Extract the (x, y) coordinate from the center of the cell holding the provided text.  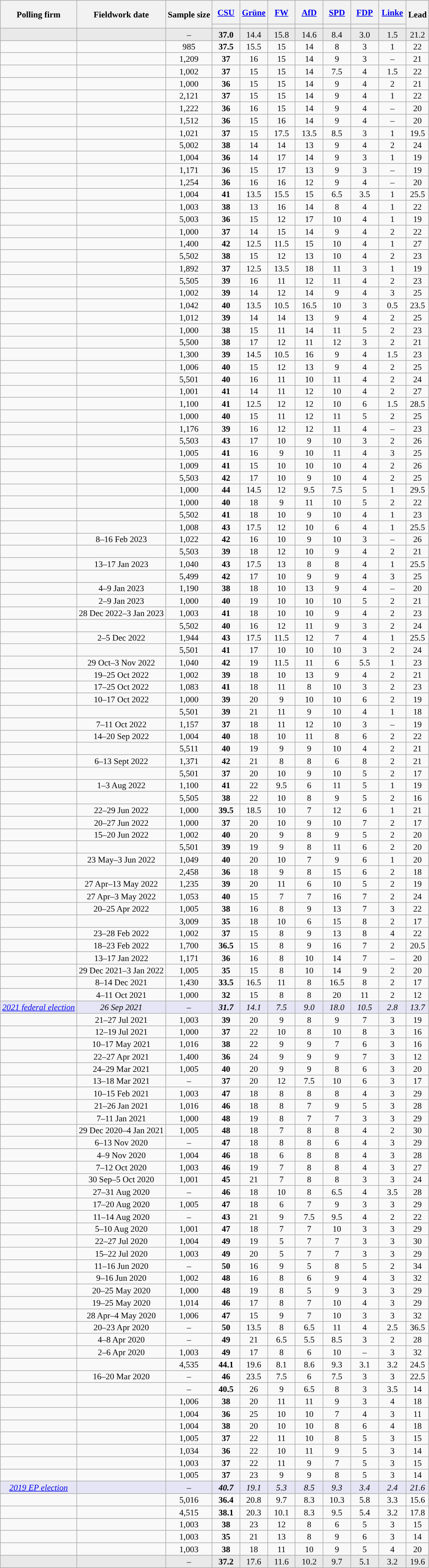
13–17 Jan 2022 (121, 958)
14–20 Sep 2022 (121, 736)
22–27 Apr 2021 (121, 1056)
5.1 (365, 1561)
37.5 (226, 47)
2.4 (392, 1488)
21.6 (418, 1488)
14.6 (309, 34)
34 (418, 1266)
6–13 Sept 2022 (121, 761)
4,515 (189, 1512)
20–25 May 2020 (121, 1291)
1,235 (189, 884)
5,511 (189, 749)
7–12 Oct 2020 (121, 1167)
0.5 (392, 305)
1–3 Aug 2022 (121, 786)
9–16 Jun 2020 (121, 1278)
1,034 (189, 1450)
FW (282, 12)
40.7 (226, 1488)
38.1 (226, 1512)
17–25 Oct 2022 (121, 687)
37.2 (226, 1561)
15.8 (282, 34)
29.5 (418, 490)
20.3 (254, 1512)
6–13 Nov 2020 (121, 1143)
Polling firm (39, 14)
10.1 (282, 1512)
4–9 Nov 2020 (121, 1155)
1,254 (189, 182)
26 Sep 2021 (121, 1007)
2.5 (392, 1327)
1,300 (189, 355)
8.1 (282, 1364)
4–9 Jan 2023 (121, 589)
20.8 (254, 1500)
10–15 Feb 2021 (121, 1094)
1,892 (189, 268)
17.8 (418, 1512)
21–26 Jan 2021 (121, 1105)
2,458 (189, 872)
20–25 Apr 2022 (121, 908)
9.0 (309, 1007)
44 (226, 490)
29 Oct–3 Nov 2022 (121, 662)
15–20 Jun 2022 (121, 835)
Linke (392, 12)
13–18 Mar 2021 (121, 1081)
24–29 Mar 2021 (121, 1069)
1,700 (189, 946)
19–25 May 2020 (121, 1303)
28.5 (418, 404)
33.5 (226, 983)
1,053 (189, 897)
2–9 Jan 2023 (121, 601)
1,371 (189, 761)
18.0 (337, 1007)
1,014 (189, 1303)
31.7 (226, 1007)
985 (189, 47)
1,009 (189, 465)
37.0 (226, 34)
1,209 (189, 59)
1,176 (189, 428)
10–17 May 2021 (121, 1045)
22–29 Jun 2022 (121, 810)
28 Apr–4 May 2020 (121, 1315)
2,121 (189, 96)
23–28 Feb 2022 (121, 933)
Sample size (189, 14)
5,499 (189, 576)
1,083 (189, 687)
14.1 (254, 1007)
22.5 (418, 1377)
Fieldwork date (121, 14)
1,008 (189, 527)
11–14 Aug 2020 (121, 1216)
4–8 Apr 2020 (121, 1340)
10.3 (337, 1500)
11–16 Jun 2020 (121, 1266)
20–23 Apr 2020 (121, 1327)
1,157 (189, 724)
16–20 Mar 2020 (121, 1377)
29 Dec 2021–3 Jan 2022 (121, 970)
13–17 Jan 2023 (121, 564)
1,190 (189, 589)
1,022 (189, 539)
22–27 Jul 2020 (121, 1242)
Lead (418, 14)
3.0 (365, 34)
19.5 (418, 133)
Grüne (254, 12)
5,016 (189, 1500)
4–11 Oct 2021 (121, 995)
28 Dec 2022–3 Jan 2023 (121, 613)
4,535 (189, 1364)
8.6 (309, 1364)
45 (226, 1180)
15.6 (418, 1500)
27–31 Aug 2020 (121, 1192)
12–19 Jul 2021 (121, 1032)
AfD (309, 12)
7–11 Oct 2022 (121, 724)
3.1 (365, 1364)
2–5 Dec 2022 (121, 638)
14.4 (254, 34)
10.2 (309, 1561)
1,042 (189, 305)
36.4 (226, 1500)
27 Apr–13 May 2022 (121, 884)
21.2 (418, 34)
19.1 (254, 1488)
1,222 (189, 108)
3,009 (189, 921)
13.7 (418, 1007)
2.8 (392, 1007)
20–27 Jun 2022 (121, 822)
18–23 Feb 2022 (121, 946)
39.5 (226, 810)
17–20 Aug 2020 (121, 1204)
21–27 Jul 2021 (121, 1019)
10–17 Oct 2022 (121, 700)
17.6 (254, 1561)
5–10 Aug 2020 (121, 1229)
27 Apr–3 May 2022 (121, 897)
20.5 (418, 946)
15–22 Jul 2020 (121, 1253)
1,944 (189, 638)
1,430 (189, 983)
40.5 (226, 1389)
11.6 (282, 1561)
1,512 (189, 120)
5.4 (365, 1512)
2019 EP election (39, 1488)
2–6 Apr 2020 (121, 1352)
29 Dec 2020–4 Jan 2021 (121, 1130)
24.5 (418, 1364)
8.4 (337, 34)
5.8 (365, 1500)
5,500 (189, 342)
3.4 (365, 1488)
5.3 (282, 1488)
19–25 Oct 2022 (121, 675)
FDP (365, 12)
CSU (226, 12)
18.5 (254, 810)
2021 federal election (39, 1007)
1,012 (189, 317)
8–14 Dec 2021 (121, 983)
5,003 (189, 219)
3.3 (392, 1500)
44.1 (226, 1364)
1,021 (189, 133)
23 May–3 Jun 2022 (121, 859)
5,002 (189, 145)
8–16 Feb 2023 (121, 539)
30 Sep–5 Oct 2020 (121, 1180)
7–11 Jan 2021 (121, 1118)
SPD (337, 12)
1,049 (189, 859)
